Return (x, y) of the center of cell containing provided text 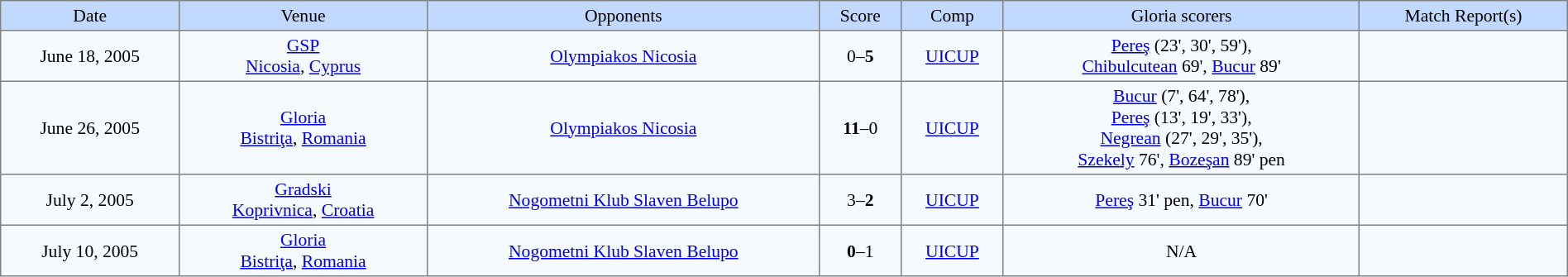
Pereş 31' pen, Bucur 70' (1181, 200)
Venue (304, 16)
June 18, 2005 (90, 56)
July 2, 2005 (90, 200)
GSPNicosia, Cyprus (304, 56)
N/A (1181, 251)
11–0 (860, 127)
June 26, 2005 (90, 127)
Gloria scorers (1181, 16)
0–1 (860, 251)
GradskiKoprivnica, Croatia (304, 200)
Match Report(s) (1464, 16)
3–2 (860, 200)
July 10, 2005 (90, 251)
Bucur (7', 64', 78'), Pereş (13', 19', 33'),Negrean (27', 29', 35'),Szekely 76', Bozeşan 89' pen (1181, 127)
Opponents (624, 16)
0–5 (860, 56)
Comp (952, 16)
Date (90, 16)
Score (860, 16)
Pereş (23', 30', 59'), Chibulcutean 69', Bucur 89' (1181, 56)
